From the cell containing the given text, extract its center point as [X, Y] coordinate. 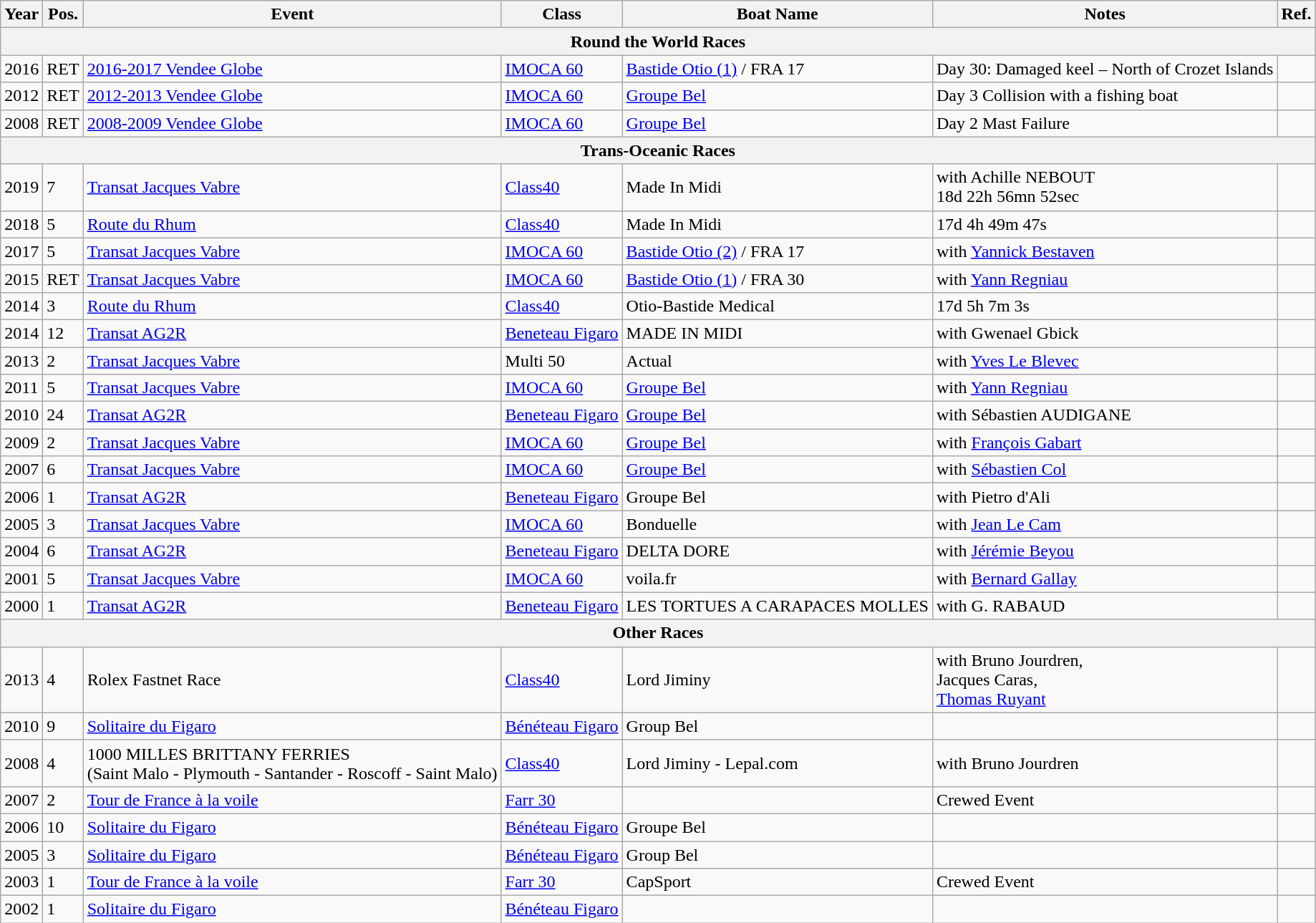
DELTA DORE [778, 551]
1000 MILLES BRITTANY FERRIES(Saint Malo - Plymouth - Santander - Roscoff - Saint Malo) [292, 763]
with Achille NEBOUT18d 22h 56mn 52sec [1105, 188]
with Sébastien Col [1105, 470]
Pos. [63, 14]
with Bruno Jourdren,Jacques Caras,Thomas Ruyant [1105, 680]
Round the World Races [658, 42]
with Gwenael Gbick [1105, 333]
MADE IN MIDI [778, 333]
LES TORTUES A CARAPACES MOLLES [778, 606]
2016 [21, 69]
24 [63, 415]
with Jean Le Cam [1105, 524]
2009 [21, 443]
2016-2017 Vendee Globe [292, 69]
Lord Jiminy [778, 680]
Ref. [1296, 14]
2012-2013 Vendee Globe [292, 96]
2018 [21, 224]
7 [63, 188]
Lord Jiminy - Lepal.com [778, 763]
Day 3 Collision with a fishing boat [1105, 96]
12 [63, 333]
Rolex Fastnet Race [292, 680]
2002 [21, 909]
Notes [1105, 14]
2004 [21, 551]
with Jérémie Beyou [1105, 551]
2012 [21, 96]
17d 5h 7m 3s [1105, 306]
2017 [21, 251]
with Bernard Gallay [1105, 579]
with Pietro d'Ali [1105, 497]
with Bruno Jourdren [1105, 763]
Year [21, 14]
Multi 50 [561, 360]
Otio-Bastide Medical [778, 306]
2011 [21, 388]
Bonduelle [778, 524]
with G. RABAUD [1105, 606]
Bastide Otio (2) / FRA 17 [778, 251]
2003 [21, 882]
17d 4h 49m 47s [1105, 224]
with Sébastien AUDIGANE [1105, 415]
10 [63, 827]
2000 [21, 606]
9 [63, 726]
2015 [21, 279]
Bastide Otio (1) / FRA 30 [778, 279]
Other Races [658, 633]
2001 [21, 579]
with Yannick Bestaven [1105, 251]
2008-2009 Vendee Globe [292, 123]
Trans-Oceanic Races [658, 150]
2019 [21, 188]
Class [561, 14]
Event [292, 14]
Day 2 Mast Failure [1105, 123]
with François Gabart [1105, 443]
CapSport [778, 882]
Actual [778, 360]
voila.fr [778, 579]
Boat Name [778, 14]
Bastide Otio (1) / FRA 17 [778, 69]
with Yves Le Blevec [1105, 360]
Day 30: Damaged keel – North of Crozet Islands [1105, 69]
